Output the [X, Y] coordinate of the center of the cell containing the given text.  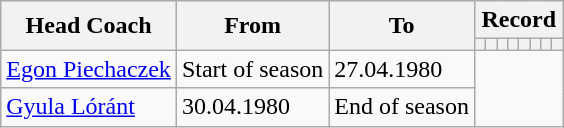
From [252, 26]
End of season [402, 107]
To [402, 26]
Head Coach [89, 26]
Gyula Lóránt [89, 107]
30.04.1980 [252, 107]
Record [518, 20]
27.04.1980 [402, 69]
Start of season [252, 69]
Egon Piechaczek [89, 69]
